Capture the cell that displays the provided text and extract its (X, Y) central coordinate. 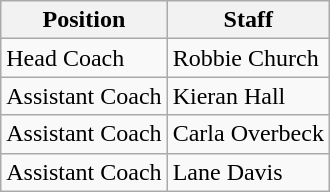
Position (84, 20)
Robbie Church (248, 58)
Lane Davis (248, 172)
Carla Overbeck (248, 134)
Kieran Hall (248, 96)
Head Coach (84, 58)
Staff (248, 20)
